Identify which cell holds the provided text, then report its [X, Y] central coordinate. 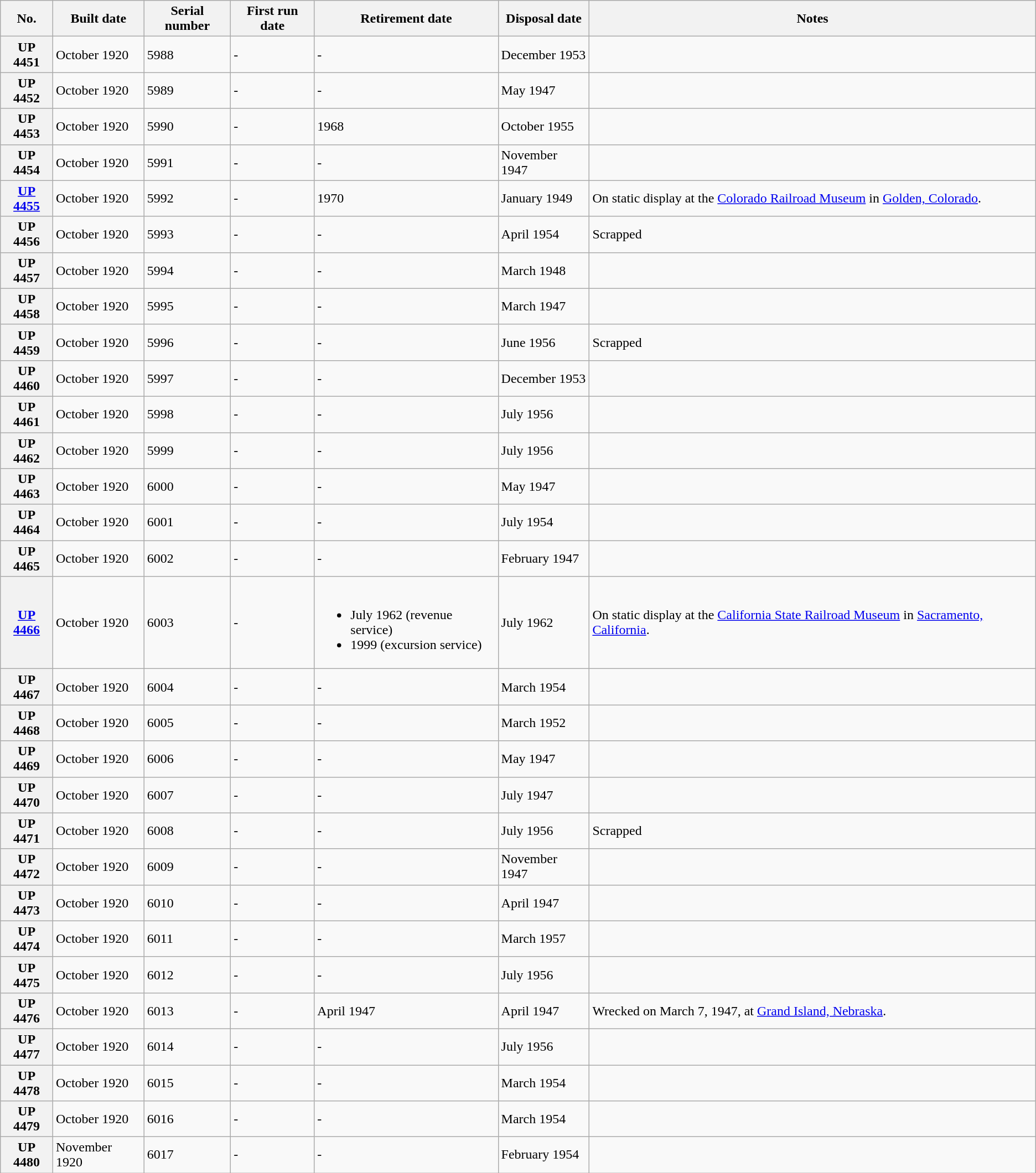
6010 [187, 903]
UP 4455 [27, 198]
6007 [187, 795]
UP 4479 [27, 1119]
July 1954 [543, 522]
6012 [187, 975]
UP 4465 [27, 559]
UP 4469 [27, 759]
6008 [187, 831]
5999 [187, 450]
UP 4459 [27, 342]
UP 4462 [27, 450]
5992 [187, 198]
6015 [187, 1082]
First run date [272, 19]
Serial number [187, 19]
6017 [187, 1155]
UP 4477 [27, 1047]
6003 [187, 623]
6001 [187, 522]
5996 [187, 342]
January 1949 [543, 198]
UP 4478 [27, 1082]
March 1947 [543, 307]
5989 [187, 91]
February 1947 [543, 559]
UP 4457 [27, 270]
April 1954 [543, 235]
5997 [187, 378]
UP 4460 [27, 378]
Disposal date [543, 19]
5998 [187, 414]
UP 4480 [27, 1155]
On static display at the Colorado Railroad Museum in Golden, Colorado. [812, 198]
Built date [99, 19]
5991 [187, 163]
October 1955 [543, 126]
June 1956 [543, 342]
UP 4452 [27, 91]
On static display at the California State Railroad Museum in Sacramento, California. [812, 623]
UP 4476 [27, 1010]
1968 [406, 126]
6011 [187, 938]
Notes [812, 19]
UP 4473 [27, 903]
UP 4470 [27, 795]
6000 [187, 487]
6009 [187, 866]
November 1920 [99, 1155]
March 1952 [543, 723]
UP 4468 [27, 723]
6005 [187, 723]
UP 4464 [27, 522]
Retirement date [406, 19]
Wrecked on March 7, 1947, at Grand Island, Nebraska. [812, 1010]
6014 [187, 1047]
UP 4472 [27, 866]
No. [27, 19]
UP 4463 [27, 487]
March 1948 [543, 270]
1970 [406, 198]
July 1962 [543, 623]
6002 [187, 559]
5995 [187, 307]
February 1954 [543, 1155]
UP 4475 [27, 975]
5993 [187, 235]
July 1947 [543, 795]
UP 4467 [27, 687]
July 1962 (revenue service)1999 (excursion service) [406, 623]
6006 [187, 759]
UP 4456 [27, 235]
UP 4454 [27, 163]
March 1957 [543, 938]
UP 4471 [27, 831]
6013 [187, 1010]
6004 [187, 687]
5994 [187, 270]
6016 [187, 1119]
UP 4474 [27, 938]
UP 4461 [27, 414]
5990 [187, 126]
5988 [187, 54]
UP 4466 [27, 623]
UP 4453 [27, 126]
UP 4451 [27, 54]
UP 4458 [27, 307]
